Return the (x, y) coordinate for the center point of the cell that contains the specified text.  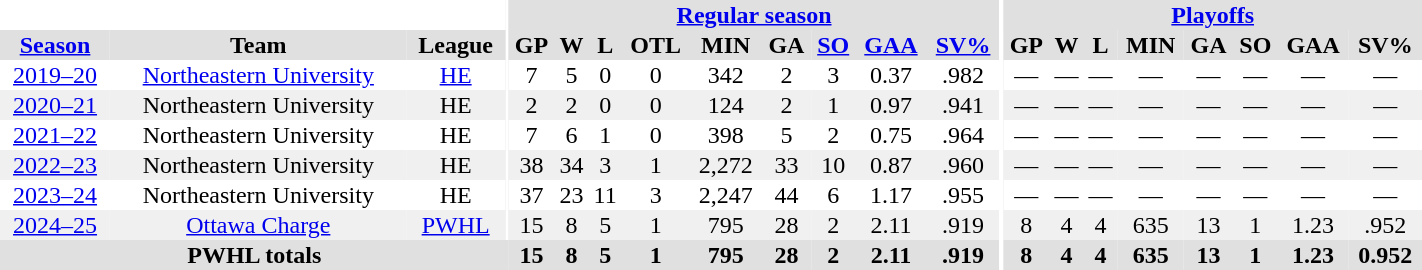
2,247 (726, 195)
342 (726, 75)
38 (532, 165)
33 (786, 165)
1.17 (890, 195)
Playoffs (1212, 15)
0.952 (1386, 255)
34 (572, 165)
2023–24 (55, 195)
2021–22 (55, 135)
2020–21 (55, 105)
PWHL (455, 225)
.964 (964, 135)
0.87 (890, 165)
124 (726, 105)
2022–23 (55, 165)
.955 (964, 195)
League (455, 45)
10 (833, 165)
0.37 (890, 75)
PWHL totals (254, 255)
.982 (964, 75)
.941 (964, 105)
0.75 (890, 135)
OTL (656, 45)
Season (55, 45)
Regular season (754, 15)
.952 (1386, 225)
44 (786, 195)
0.97 (890, 105)
2,272 (726, 165)
37 (532, 195)
2024–25 (55, 225)
11 (606, 195)
23 (572, 195)
Ottawa Charge (258, 225)
.960 (964, 165)
Team (258, 45)
2019–20 (55, 75)
398 (726, 135)
